Identify which cell holds the provided text, then report its [X, Y] central coordinate. 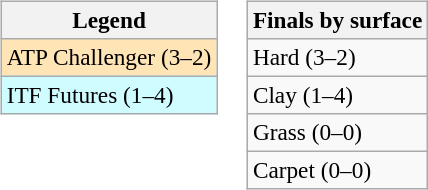
Carpet (0–0) [337, 171]
Clay (1–4) [337, 95]
Grass (0–0) [337, 133]
Finals by surface [337, 20]
ITF Futures (1–4) [108, 95]
ATP Challenger (3–2) [108, 57]
Hard (3–2) [337, 57]
Legend [108, 20]
